Detect which cell encompasses the target text, then output its [X, Y] center coordinate. 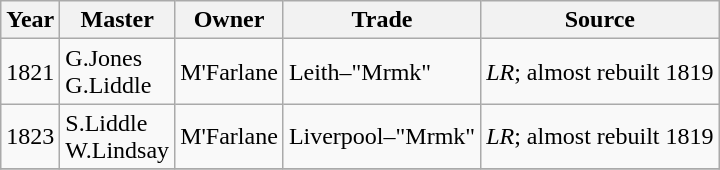
1823 [30, 136]
1821 [30, 72]
G.JonesG.Liddle [118, 72]
Leith–"Mrmk" [382, 72]
Trade [382, 20]
S.LiddleW.Lindsay [118, 136]
Source [600, 20]
Owner [230, 20]
Master [118, 20]
Year [30, 20]
Liverpool–"Mrmk" [382, 136]
